For the text-containing cell, return its midpoint in (x, y) coordinate format. 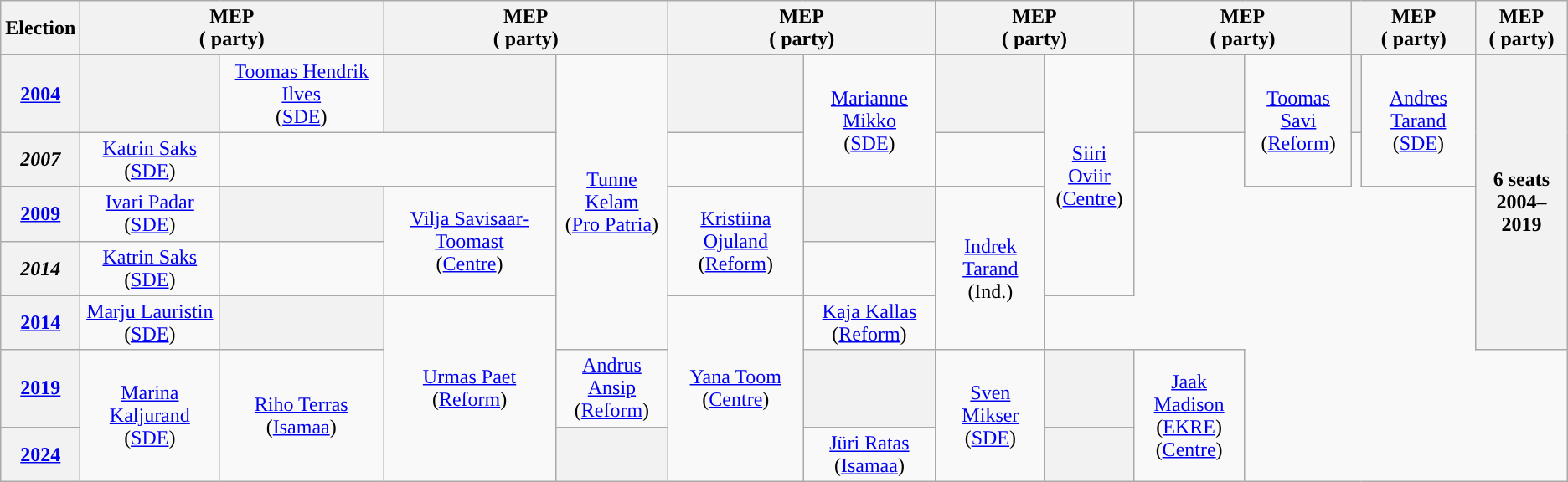
Indrek Tarand(Ind.) (990, 268)
Kaja Kallas(Reform) (869, 323)
Jaak Madison(EKRE)(Centre) (1189, 415)
Jüri Ratas(Isamaa) (869, 454)
Tunne Kelam(Pro Patria) (611, 203)
Toomas Hendrik Ilves(SDE) (302, 94)
Marina Kaljurand(SDE) (150, 415)
Andres Tarand(SDE) (1419, 120)
Urmas Paet(Reform) (470, 388)
Siiri Oviir(Centre) (1089, 176)
2007 (40, 159)
Sven Mikser(SDE) (990, 415)
Election (40, 28)
2019 (40, 388)
Kristiina Ojuland(Reform) (735, 241)
2004 (40, 94)
Ivari Padar(SDE) (150, 214)
Marianne Mikko(SDE) (869, 120)
Riho Terras(Isamaa) (302, 415)
Toomas Savi(Reform) (1298, 120)
2024 (40, 454)
6 seats2004–2019 (1522, 203)
Yana Toom(Centre) (735, 388)
2009 (40, 214)
Marju Lauristin(SDE) (150, 323)
Andrus Ansip(Reform) (611, 388)
Vilja Savisaar-Toomast(Centre) (470, 241)
